Extract the (x, y) coordinate from the center of the cell holding the provided text.  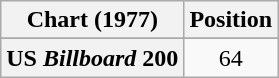
US Billboard 200 (92, 58)
Chart (1977) (92, 20)
64 (231, 58)
Position (231, 20)
